Locate the cell with the specified text and output its [X, Y] center coordinate. 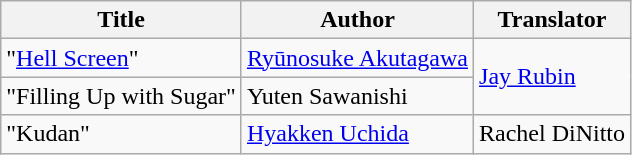
"Filling Up with Sugar" [122, 96]
Rachel DiNitto [552, 134]
Ryūnosuke Akutagawa [357, 58]
"Hell Screen" [122, 58]
Translator [552, 20]
Title [122, 20]
Jay Rubin [552, 77]
"Kudan" [122, 134]
Hyakken Uchida [357, 134]
Author [357, 20]
Yuten Sawanishi [357, 96]
